Scan for the cell matching the given text and deliver its (x, y) coordinate at center. 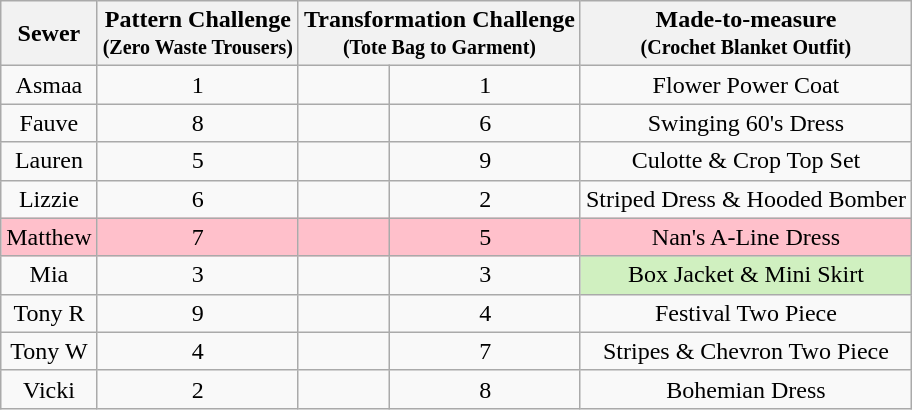
Matthew (49, 237)
Fauve (49, 123)
Striped Dress & Hooded Bomber (746, 199)
Swinging 60's Dress (746, 123)
Tony W (49, 351)
Festival Two Piece (746, 313)
Flower Power Coat (746, 85)
Pattern Challenge(Zero Waste Trousers) (198, 34)
Stripes & Chevron Two Piece (746, 351)
Lauren (49, 161)
Nan's A-Line Dress (746, 237)
Lizzie (49, 199)
Vicki (49, 389)
Asmaa (49, 85)
Culotte & Crop Top Set (746, 161)
Transformation Challenge(Tote Bag to Garment) (439, 34)
Mia (49, 275)
Sewer (49, 34)
Box Jacket & Mini Skirt (746, 275)
Made-to-measure(Crochet Blanket Outfit) (746, 34)
Tony R (49, 313)
Bohemian Dress (746, 389)
